Search for the cell housing the specified text and yield its [X, Y] center coordinate. 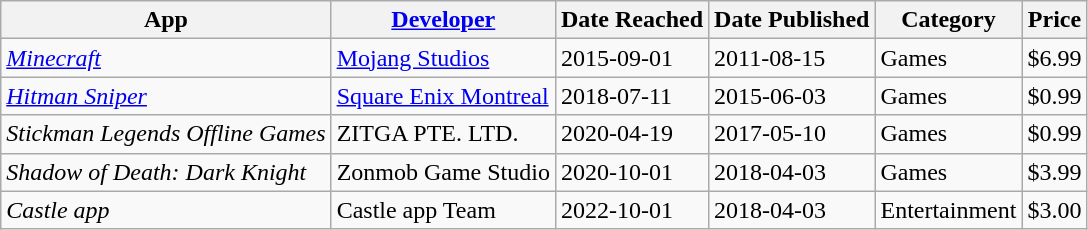
Minecraft [166, 58]
$6.99 [1054, 58]
$3.99 [1054, 172]
Developer [443, 20]
2022-10-01 [632, 210]
2017-05-10 [792, 134]
2020-04-19 [632, 134]
Castle app [166, 210]
2018-07-11 [632, 96]
Zonmob Game Studio [443, 172]
$3.00 [1054, 210]
Stickman Legends Offline Games [166, 134]
Hitman Sniper [166, 96]
Price [1054, 20]
Entertainment [948, 210]
Date Reached [632, 20]
Date Published [792, 20]
Shadow of Death: Dark Knight [166, 172]
Category [948, 20]
App [166, 20]
2020-10-01 [632, 172]
ZITGA PTE. LTD. [443, 134]
Castle app Team [443, 210]
2011-08-15 [792, 58]
Square Enix Montreal [443, 96]
2015-06-03 [792, 96]
Mojang Studios [443, 58]
2015-09-01 [632, 58]
